Detect which cell encompasses the target text, then output its (x, y) center coordinate. 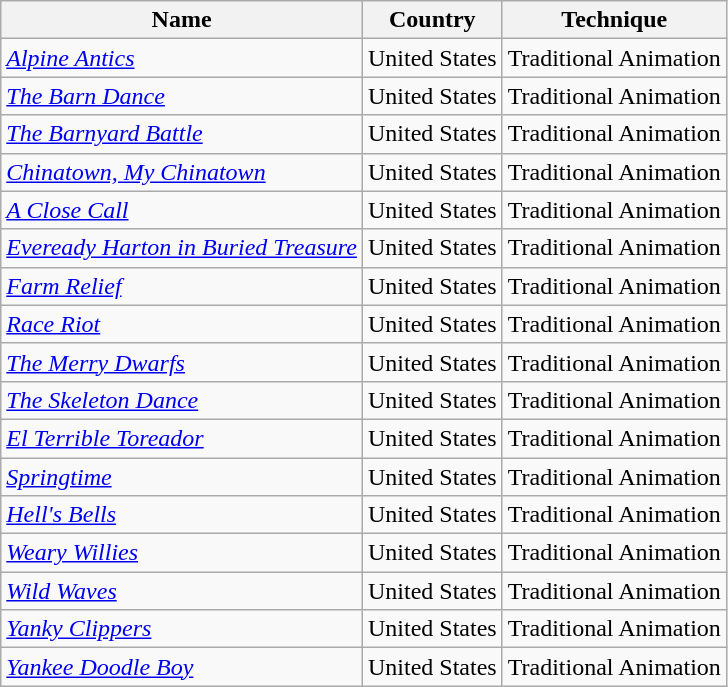
Eveready Harton in Buried Treasure (182, 248)
Wild Waves (182, 591)
Hell's Bells (182, 515)
Weary Willies (182, 553)
Farm Relief (182, 286)
The Barnyard Battle (182, 134)
The Merry Dwarfs (182, 362)
Technique (614, 20)
Springtime (182, 477)
A Close Call (182, 210)
Name (182, 20)
The Barn Dance (182, 96)
Alpine Antics (182, 58)
Race Riot (182, 324)
Yankee Doodle Boy (182, 667)
Chinatown, My Chinatown (182, 172)
Yanky Clippers (182, 629)
Country (432, 20)
El Terrible Toreador (182, 438)
The Skeleton Dance (182, 400)
